For the text-containing cell, return its midpoint in [x, y] coordinate format. 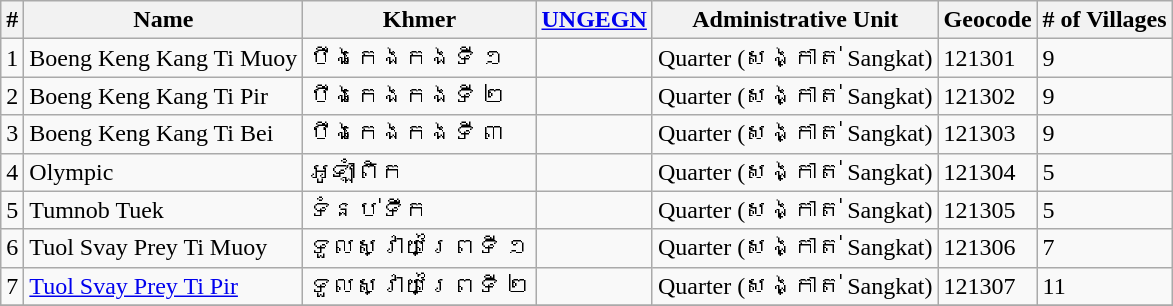
Khmer [420, 20]
បឹងកេងកងទី ៣ [420, 134]
Olympic [164, 172]
121306 [988, 248]
Boeng Keng Kang Ti Pir [164, 96]
Boeng Keng Kang Ti Bei [164, 134]
121307 [988, 286]
បឹងកេងកងទី ២ [420, 96]
អូឡាំពិក [420, 172]
Boeng Keng Kang Ti Muoy [164, 58]
Geocode [988, 20]
បឹងកេងកងទី ១ [420, 58]
Tuol Svay Prey Ti Muoy [164, 248]
1 [12, 58]
121301 [988, 58]
# [12, 20]
121303 [988, 134]
ទំនប់ទឹក [420, 210]
4 [12, 172]
ទួលស្វាយព្រៃទី ១ [420, 248]
ទួលស្វាយព្រៃទី ២ [420, 286]
Name [164, 20]
11 [1104, 286]
2 [12, 96]
Tuol Svay Prey Ti Pir [164, 286]
Administrative Unit [795, 20]
# of Villages [1104, 20]
6 [12, 248]
121302 [988, 96]
121304 [988, 172]
UNGEGN [594, 20]
Tumnob Tuek [164, 210]
121305 [988, 210]
3 [12, 134]
